Search for the cell housing the specified text and yield its (x, y) center coordinate. 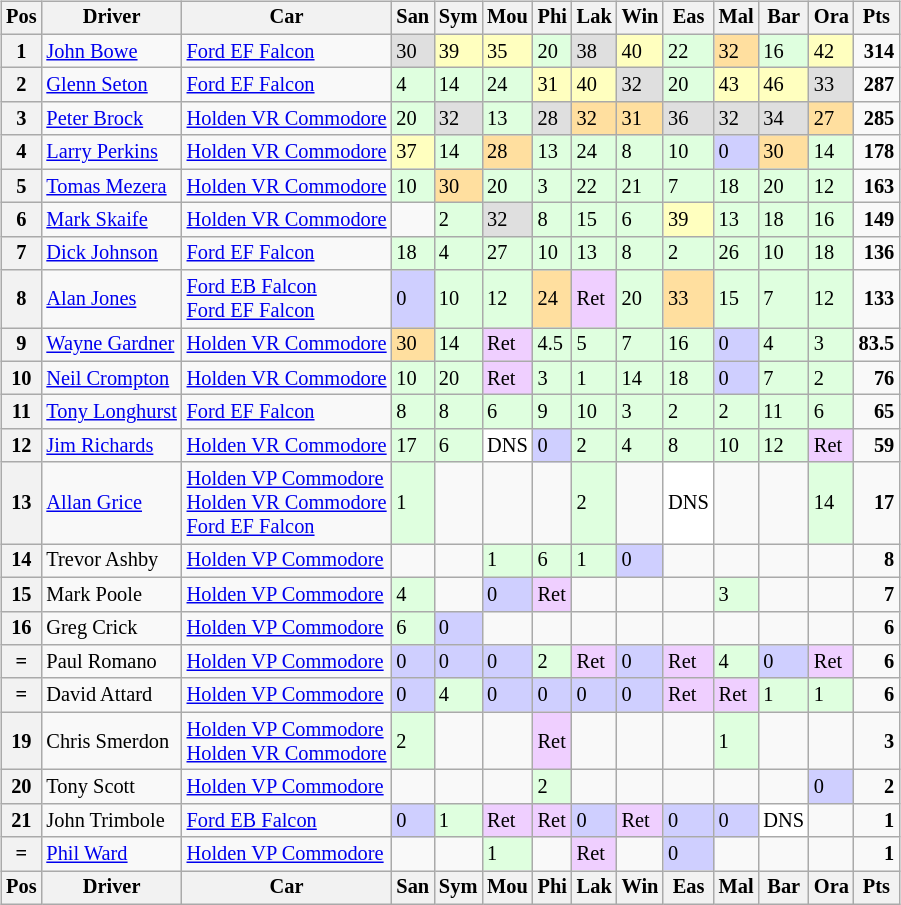
83.5 (876, 345)
Glenn Seton (111, 85)
149 (876, 220)
36 (688, 119)
Mark Skaife (111, 220)
178 (876, 152)
Paul Romano (111, 662)
285 (876, 119)
42 (832, 51)
Trevor Ashby (111, 561)
Tomas Mezera (111, 186)
Holden VP Commodore Holden VR Commodore Ford EF Falcon (287, 503)
David Attard (111, 695)
Dick Johnson (111, 253)
163 (876, 186)
37 (412, 152)
Ford EB Falcon (287, 820)
Phil Ward (111, 854)
38 (594, 51)
59 (876, 446)
314 (876, 51)
Neil Crompton (111, 378)
34 (784, 119)
26 (736, 253)
Tony Longhurst (111, 412)
Chris Smerdon (111, 741)
Jim Richards (111, 446)
Greg Crick (111, 628)
19 (21, 741)
Holden VP Commodore Holden VR Commodore (287, 741)
Ford EB Falcon Ford EF Falcon (287, 299)
4.5 (552, 345)
133 (876, 299)
43 (736, 85)
76 (876, 378)
Alan Jones (111, 299)
35 (507, 51)
John Trimbole (111, 820)
Peter Brock (111, 119)
Mark Poole (111, 594)
Wayne Gardner (111, 345)
46 (784, 85)
Tony Scott (111, 787)
136 (876, 253)
John Bowe (111, 51)
Larry Perkins (111, 152)
287 (876, 85)
65 (876, 412)
Allan Grice (111, 503)
